Provide the [x, y] coordinate of the cell's center where the given text is located.  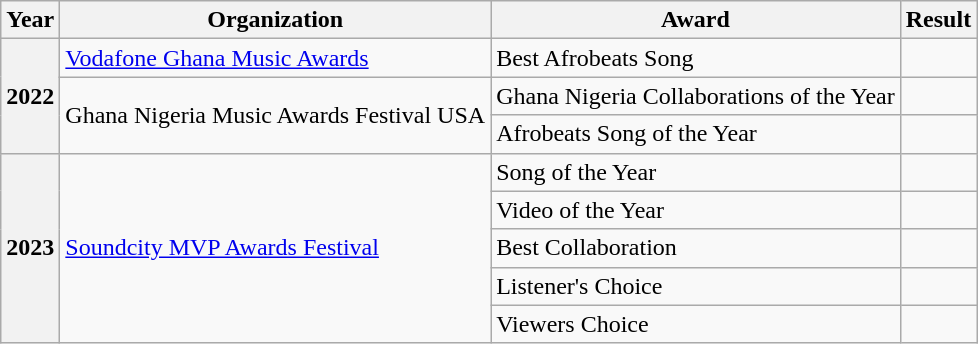
Best Afrobeats Song [696, 58]
Best Collaboration [696, 248]
Video of the Year [696, 210]
Award [696, 20]
Soundcity MVP Awards Festival [276, 248]
2023 [30, 248]
Result [938, 20]
Ghana Nigeria Collaborations of the Year [696, 96]
2022 [30, 96]
Organization [276, 20]
Listener's Choice [696, 286]
Vodafone Ghana Music Awards [276, 58]
Song of the Year [696, 172]
Viewers Choice [696, 324]
Ghana Nigeria Music Awards Festival USA [276, 115]
Afrobeats Song of the Year [696, 134]
Year [30, 20]
